Return the [x, y] coordinate for the center point of the cell that contains the specified text.  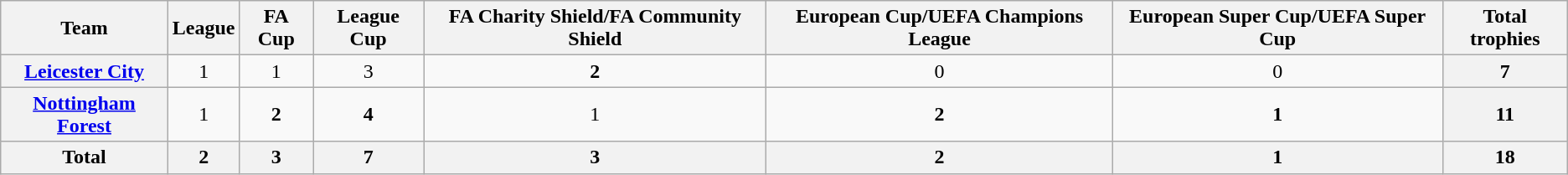
FA Charity Shield/FA Community Shield [595, 28]
Nottingham Forest [85, 114]
11 [1504, 114]
League [204, 28]
Team [85, 28]
18 [1504, 157]
European Super Cup/UEFA Super Cup [1277, 28]
4 [369, 114]
Total trophies [1504, 28]
FA Cup [276, 28]
Leicester City [85, 71]
Total [85, 157]
European Cup/UEFA Champions League [940, 28]
League Cup [369, 28]
